Pinpoint the cell where the given text exists, returning its (x, y) midpoint coordinate. 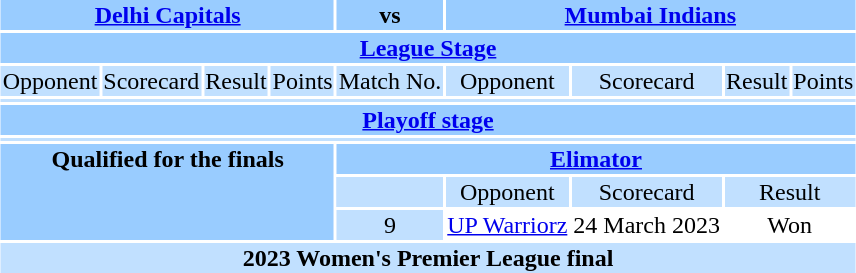
League Stage (428, 48)
9 (390, 225)
Match No. (390, 81)
24 March 2023 (647, 225)
Qualified for the finals (168, 192)
vs (390, 15)
2023 Women's Premier League final (428, 258)
Delhi Capitals (168, 15)
Won (789, 225)
Elimator (596, 159)
Playoff stage (428, 120)
Mumbai Indians (650, 15)
UP Warriorz (508, 225)
